Locate the cell with the specified text and output its [X, Y] center coordinate. 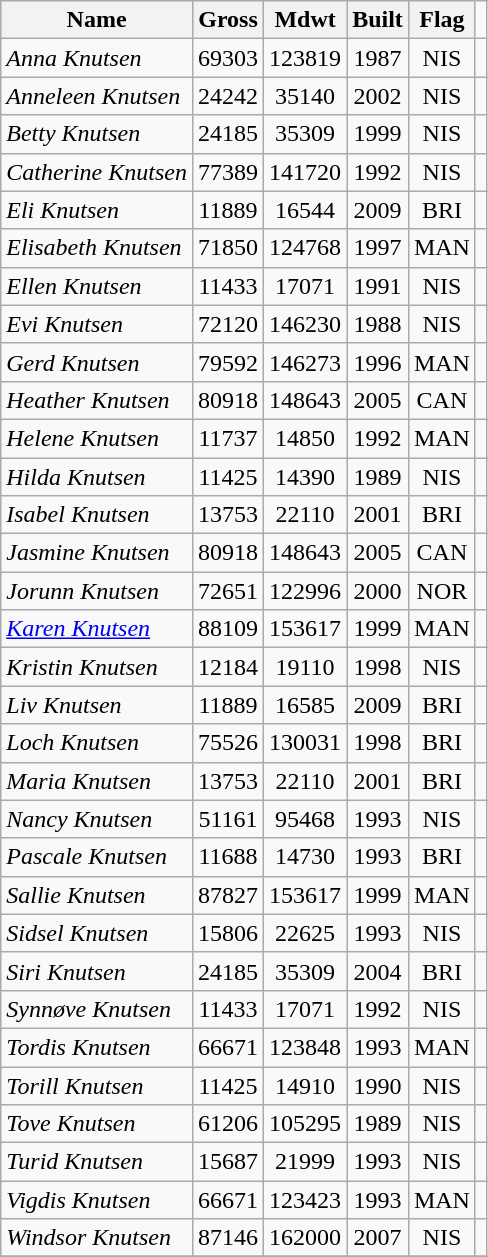
123423 [306, 1200]
72651 [228, 591]
NOR [442, 591]
Turid Knutsen [97, 1162]
Elisabeth Knutsen [97, 248]
Windsor Knutsen [97, 1238]
Liv Knutsen [97, 705]
Gerd Knutsen [97, 362]
Helene Knutsen [97, 438]
1996 [378, 362]
Betty Knutsen [97, 134]
Jasmine Knutsen [97, 553]
16544 [306, 210]
Sidsel Knutsen [97, 933]
Sallie Knutsen [97, 895]
1997 [378, 248]
130031 [306, 743]
Isabel Knutsen [97, 515]
105295 [306, 1124]
Name [97, 20]
2007 [378, 1238]
Tordis Knutsen [97, 1047]
2000 [378, 591]
87827 [228, 895]
Gross [228, 20]
Catherine Knutsen [97, 172]
Siri Knutsen [97, 971]
Tove Knutsen [97, 1124]
Eli Knutsen [97, 210]
Loch Knutsen [97, 743]
1987 [378, 58]
16585 [306, 705]
Anna Knutsen [97, 58]
71850 [228, 248]
146273 [306, 362]
14850 [306, 438]
Ellen Knutsen [97, 286]
95468 [306, 819]
51161 [228, 819]
1988 [378, 324]
Vigdis Knutsen [97, 1200]
Jorunn Knutsen [97, 591]
Nancy Knutsen [97, 819]
14730 [306, 857]
11688 [228, 857]
1991 [378, 286]
88109 [228, 629]
19110 [306, 667]
Pascale Knutsen [97, 857]
Kristin Knutsen [97, 667]
141720 [306, 172]
Evi Knutsen [97, 324]
Mdwt [306, 20]
11737 [228, 438]
146230 [306, 324]
2004 [378, 971]
122996 [306, 591]
15687 [228, 1162]
21999 [306, 1162]
22625 [306, 933]
124768 [306, 248]
87146 [228, 1238]
15806 [228, 933]
77389 [228, 172]
35140 [306, 96]
Heather Knutsen [97, 400]
72120 [228, 324]
61206 [228, 1124]
123848 [306, 1047]
1990 [378, 1085]
Synnøve Knutsen [97, 1009]
Flag [442, 20]
79592 [228, 362]
123819 [306, 58]
Built [378, 20]
2002 [378, 96]
Maria Knutsen [97, 781]
162000 [306, 1238]
69303 [228, 58]
24242 [228, 96]
75526 [228, 743]
Karen Knutsen [97, 629]
Torill Knutsen [97, 1085]
Hilda Knutsen [97, 477]
14910 [306, 1085]
12184 [228, 667]
Anneleen Knutsen [97, 96]
14390 [306, 477]
